Detect which cell encompasses the target text, then output its (x, y) center coordinate. 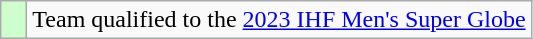
Team qualified to the 2023 IHF Men's Super Globe (279, 20)
